Return (X, Y) of the center of cell containing provided text 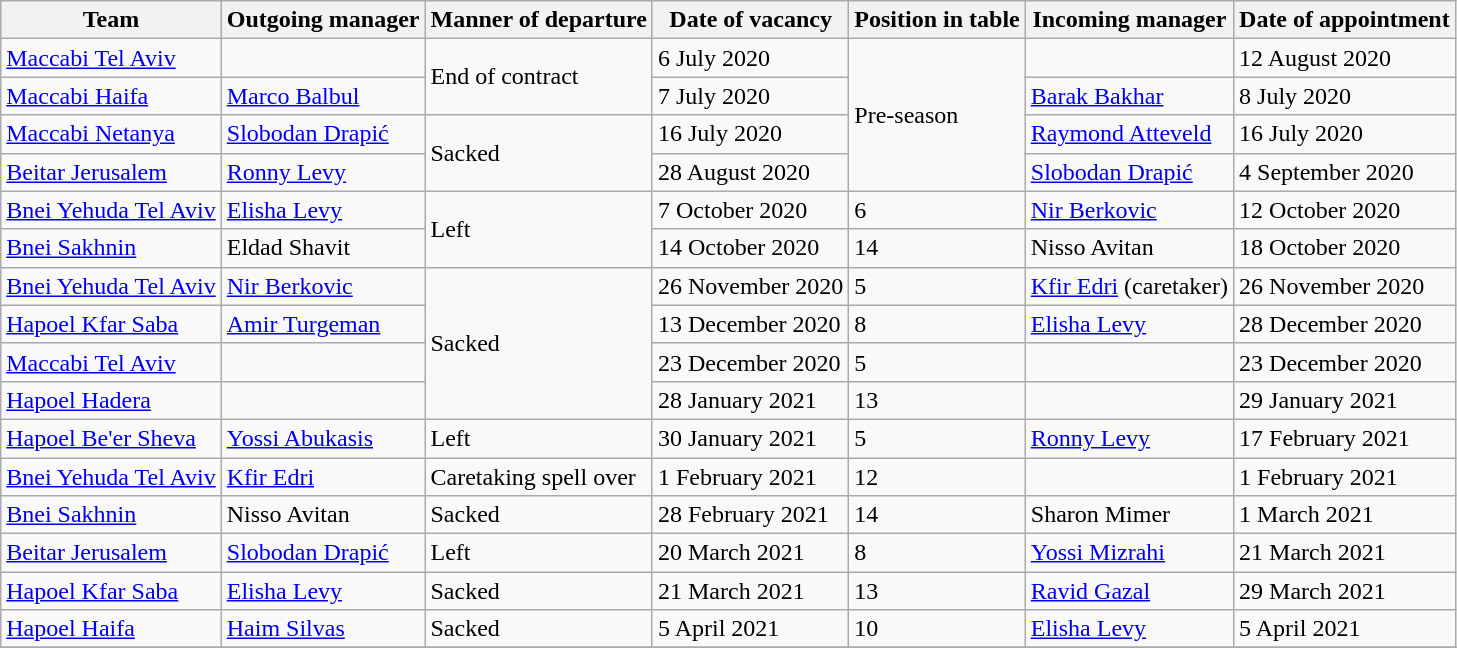
Date of vacancy (750, 20)
28 February 2021 (750, 515)
4 September 2020 (1345, 172)
Date of appointment (1345, 20)
Outgoing manager (323, 20)
Yossi Abukasis (323, 438)
Kfir Edri (323, 477)
Hapoel Haifa (111, 629)
7 October 2020 (750, 210)
28 January 2021 (750, 400)
12 October 2020 (1345, 210)
Raymond Atteveld (1129, 134)
Caretaking spell over (538, 477)
14 October 2020 (750, 248)
13 December 2020 (750, 324)
1 March 2021 (1345, 515)
28 December 2020 (1345, 324)
Marco Balbul (323, 96)
28 August 2020 (750, 172)
Amir Turgeman (323, 324)
Hapoel Be'er Sheva (111, 438)
End of contract (538, 77)
29 January 2021 (1345, 400)
8 July 2020 (1345, 96)
17 February 2021 (1345, 438)
29 March 2021 (1345, 591)
Maccabi Netanya (111, 134)
20 March 2021 (750, 553)
Maccabi Haifa (111, 96)
7 July 2020 (750, 96)
30 January 2021 (750, 438)
Sharon Mimer (1129, 515)
Eldad Shavit (323, 248)
Team (111, 20)
Pre-season (937, 115)
6 (937, 210)
Haim Silvas (323, 629)
Kfir Edri (caretaker) (1129, 286)
Yossi Mizrahi (1129, 553)
Barak Bakhar (1129, 96)
12 (937, 477)
Incoming manager (1129, 20)
10 (937, 629)
Hapoel Hadera (111, 400)
18 October 2020 (1345, 248)
Ravid Gazal (1129, 591)
12 August 2020 (1345, 58)
Position in table (937, 20)
Manner of departure (538, 20)
6 July 2020 (750, 58)
